Determine the (X, Y) coordinate at the center of the cell enclosing the given text.  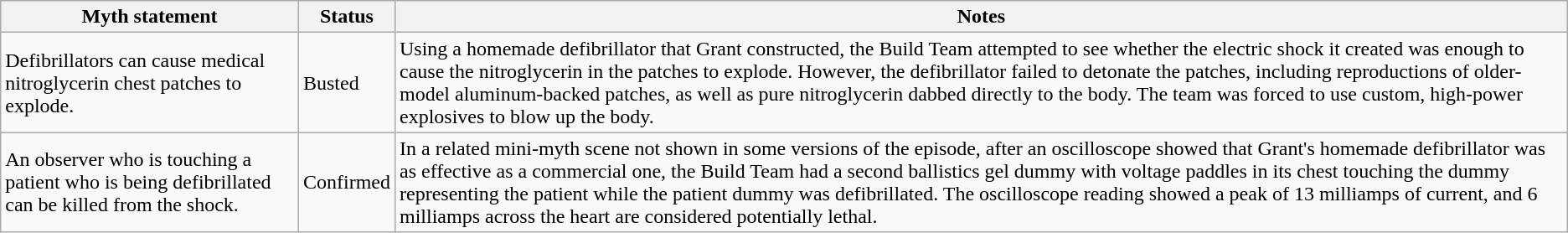
Status (347, 17)
An observer who is touching a patient who is being defibrillated can be killed from the shock. (150, 183)
Busted (347, 82)
Confirmed (347, 183)
Myth statement (150, 17)
Defibrillators can cause medical nitroglycerin chest patches to explode. (150, 82)
Notes (981, 17)
